Capture the cell that displays the provided text and extract its (x, y) central coordinate. 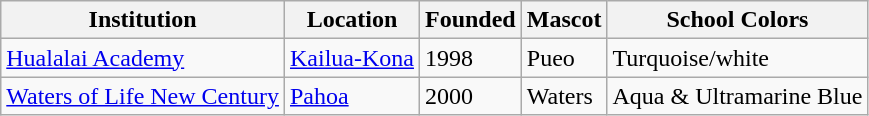
Turquoise/white (738, 58)
Aqua & Ultramarine Blue (738, 96)
Location (352, 20)
Waters of Life New Century (143, 96)
Mascot (564, 20)
Founded (470, 20)
Institution (143, 20)
Hualalai Academy (143, 58)
Pueo (564, 58)
Kailua-Kona (352, 58)
1998 (470, 58)
Pahoa (352, 96)
2000 (470, 96)
School Colors (738, 20)
Waters (564, 96)
